For the text-containing cell, return its midpoint in [x, y] coordinate format. 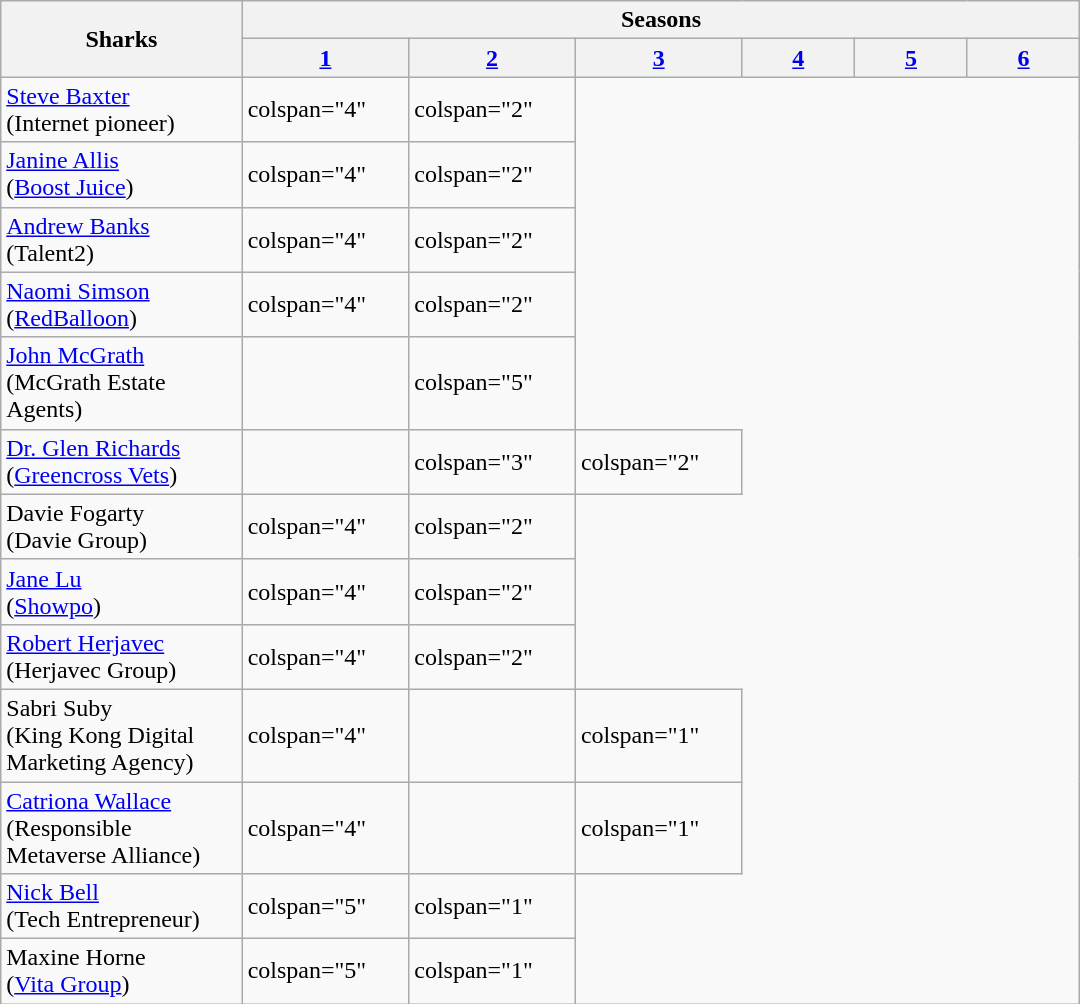
Naomi Simson(RedBalloon) [122, 304]
2 [492, 58]
Robert Herjavec(Herjavec Group) [122, 656]
Steve Baxter(Internet pioneer) [122, 110]
Sabri Suby(King Kong Digital Marketing Agency) [122, 735]
1 [326, 58]
Davie Fogarty(Davie Group) [122, 526]
Catriona Wallace(Responsible Metaverse Alliance) [122, 828]
colspan="3" [492, 462]
6 [1024, 58]
5 [912, 58]
Janine Allis(Boost Juice) [122, 174]
Dr. Glen Richards(Greencross Vets) [122, 462]
Jane Lu(Showpo) [122, 592]
John McGrath (McGrath Estate Agents) [122, 383]
3 [658, 58]
Andrew Banks(Talent2) [122, 240]
Sharks [122, 39]
Seasons [661, 20]
4 [798, 58]
Nick Bell(Tech Entrepreneur) [122, 906]
Maxine Horne(Vita Group) [122, 972]
